Scan for the cell matching the given text and deliver its (X, Y) coordinate at center. 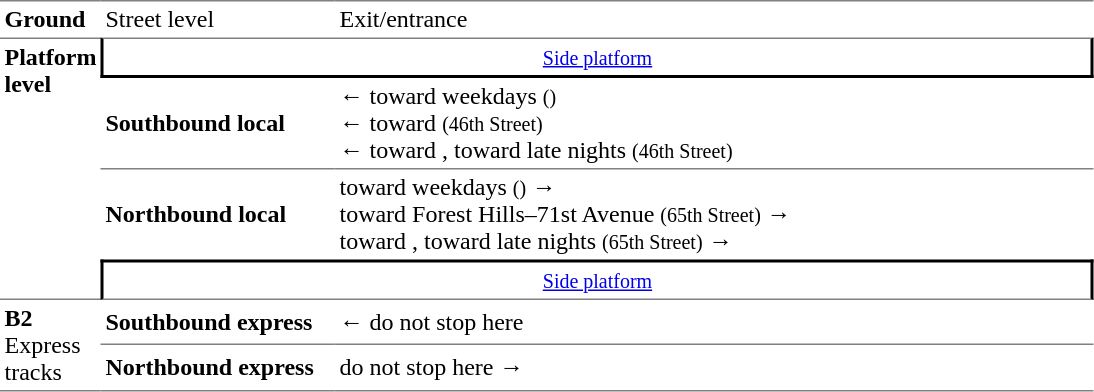
Ground (50, 19)
B2Express tracks (50, 346)
Southbound express (218, 322)
Northbound express (218, 368)
toward weekdays () → toward Forest Hills–71st Avenue (65th Street) → toward , toward late nights (65th Street) → (714, 214)
Platform level (50, 169)
Southbound local (218, 123)
Northbound local (218, 214)
← toward weekdays ()← toward (46th Street)← toward , toward late nights (46th Street) (714, 123)
Exit/entrance (714, 19)
do not stop here → (714, 368)
← do not stop here (714, 322)
Street level (218, 19)
